Determine the [x, y] coordinate at the center of the cell enclosing the given text.  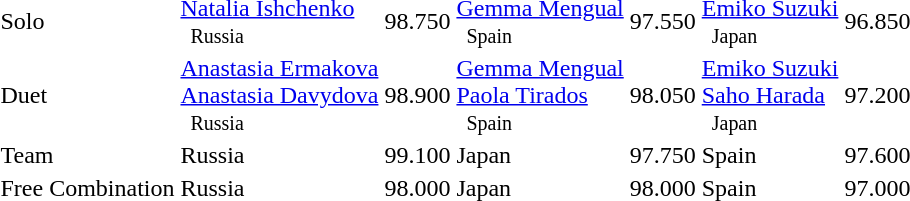
Russia [280, 155]
Japan [540, 155]
Gemma Mengual Paola Tirados Spain [540, 95]
98.050 [662, 95]
Spain [770, 155]
Anastasia Ermakova Anastasia Davydova Russia [280, 95]
97.750 [662, 155]
99.100 [418, 155]
98.900 [418, 95]
Emiko Suzuki Saho Harada Japan [770, 95]
